Provide the (X, Y) coordinate of the cell's center where the given text is located.  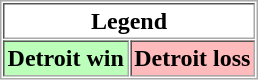
Detroit win (66, 58)
Legend (129, 21)
Detroit loss (192, 58)
